Return (x, y) of the center of cell containing provided text 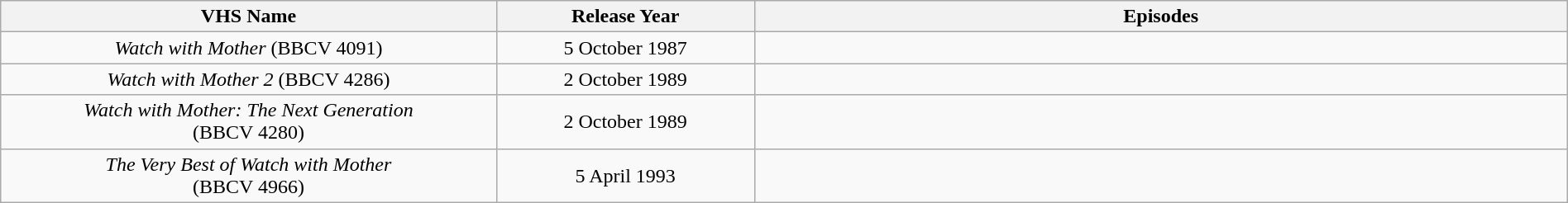
Watch with Mother: The Next Generation(BBCV 4280) (249, 122)
5 October 1987 (625, 48)
Watch with Mother (BBCV 4091) (249, 48)
VHS Name (249, 17)
Release Year (625, 17)
Watch with Mother 2 (BBCV 4286) (249, 79)
5 April 1993 (625, 175)
Episodes (1161, 17)
The Very Best of Watch with Mother(BBCV 4966) (249, 175)
